Search for the cell housing the specified text and yield its [x, y] center coordinate. 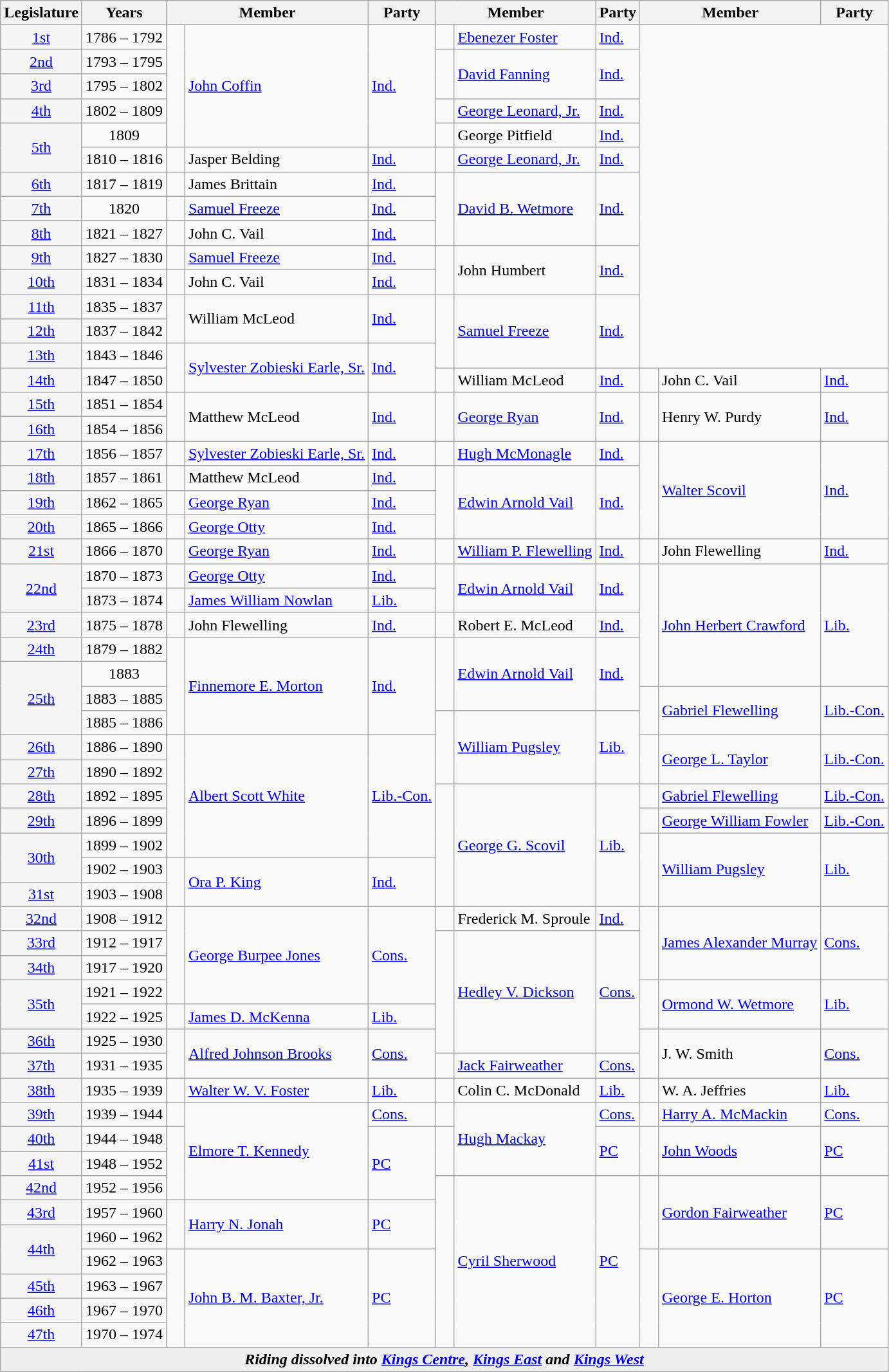
1970 – 1974 [124, 1335]
30th [41, 857]
1817 – 1819 [124, 184]
1967 – 1970 [124, 1310]
John Woods [739, 1151]
1944 – 1948 [124, 1139]
Harry N. Jonah [277, 1225]
Jasper Belding [277, 160]
1875 – 1878 [124, 625]
George G. Scovil [525, 845]
1886 – 1890 [124, 747]
John Humbert [525, 270]
43rd [41, 1212]
Frederick M. Sproule [525, 919]
1847 – 1850 [124, 380]
John B. M. Baxter, Jr. [277, 1298]
1902 – 1903 [124, 870]
1873 – 1874 [124, 600]
33rd [41, 943]
9th [41, 257]
21st [41, 551]
23rd [41, 625]
36th [41, 1041]
1835 – 1837 [124, 307]
1786 – 1792 [124, 37]
Henry W. Purdy [739, 417]
1831 – 1834 [124, 282]
13th [41, 356]
Legislature [41, 13]
1935 – 1939 [124, 1090]
1939 – 1944 [124, 1115]
Harry A. McMackin [739, 1115]
1922 – 1925 [124, 1016]
James William Nowlan [277, 600]
1925 – 1930 [124, 1041]
4th [41, 111]
1821 – 1827 [124, 233]
19th [41, 502]
1870 – 1873 [124, 576]
Ormond W. Wetmore [739, 1004]
Ora P. King [277, 882]
34th [41, 967]
Colin C. McDonald [525, 1090]
1865 – 1866 [124, 527]
Jack Fairweather [525, 1065]
Elmore T. Kennedy [277, 1151]
31st [41, 894]
1793 – 1795 [124, 62]
27th [41, 772]
1921 – 1922 [124, 992]
Riding dissolved into Kings Centre, Kings East and Kings West [444, 1359]
6th [41, 184]
1827 – 1830 [124, 257]
Robert E. McLeod [525, 625]
George Pitfield [525, 135]
22nd [41, 588]
1890 – 1892 [124, 772]
J. W. Smith [739, 1053]
Walter Scovil [739, 490]
14th [41, 380]
Hedley V. Dickson [525, 992]
5th [41, 147]
1883 [124, 673]
8th [41, 233]
1960 – 1962 [124, 1237]
46th [41, 1310]
7th [41, 208]
Albert Scott White [277, 796]
John Herbert Crawford [739, 625]
29th [41, 821]
39th [41, 1115]
1892 – 1895 [124, 796]
35th [41, 1004]
40th [41, 1139]
George E. Horton [739, 1298]
1962 – 1963 [124, 1261]
1843 – 1846 [124, 356]
1896 – 1899 [124, 821]
28th [41, 796]
1st [41, 37]
1879 – 1882 [124, 649]
1837 – 1842 [124, 331]
Alfred Johnson Brooks [277, 1053]
James Brittain [277, 184]
Finnemore E. Morton [277, 686]
1952 – 1956 [124, 1188]
1948 – 1952 [124, 1164]
1899 – 1902 [124, 845]
2nd [41, 62]
1809 [124, 135]
1917 – 1920 [124, 967]
38th [41, 1090]
1854 – 1856 [124, 429]
1963 – 1967 [124, 1286]
26th [41, 747]
George L. Taylor [739, 760]
William P. Flewelling [525, 551]
1795 – 1802 [124, 86]
John Coffin [277, 86]
37th [41, 1065]
1908 – 1912 [124, 919]
1857 – 1861 [124, 478]
25th [41, 698]
20th [41, 527]
1903 – 1908 [124, 894]
Walter W. V. Foster [277, 1090]
1802 – 1809 [124, 111]
George Burpee Jones [277, 955]
18th [41, 478]
16th [41, 429]
1810 – 1816 [124, 160]
Hugh Mackay [525, 1139]
James Alexander Murray [739, 943]
3rd [41, 86]
12th [41, 331]
1866 – 1870 [124, 551]
W. A. Jeffries [739, 1090]
15th [41, 405]
1820 [124, 208]
41st [41, 1164]
1931 – 1935 [124, 1065]
1851 – 1854 [124, 405]
10th [41, 282]
17th [41, 453]
1862 – 1865 [124, 502]
47th [41, 1335]
1883 – 1885 [124, 698]
42nd [41, 1188]
44th [41, 1249]
Ebenezer Foster [525, 37]
32nd [41, 919]
Years [124, 13]
11th [41, 307]
Gordon Fairweather [739, 1212]
Cyril Sherwood [525, 1261]
24th [41, 649]
David B. Wetmore [525, 208]
1885 – 1886 [124, 723]
Hugh McMonagle [525, 453]
1912 – 1917 [124, 943]
James D. McKenna [277, 1016]
David Fanning [525, 74]
45th [41, 1286]
George William Fowler [739, 821]
1957 – 1960 [124, 1212]
1856 – 1857 [124, 453]
